Determine the [x, y] coordinate at the center of the cell enclosing the given text.  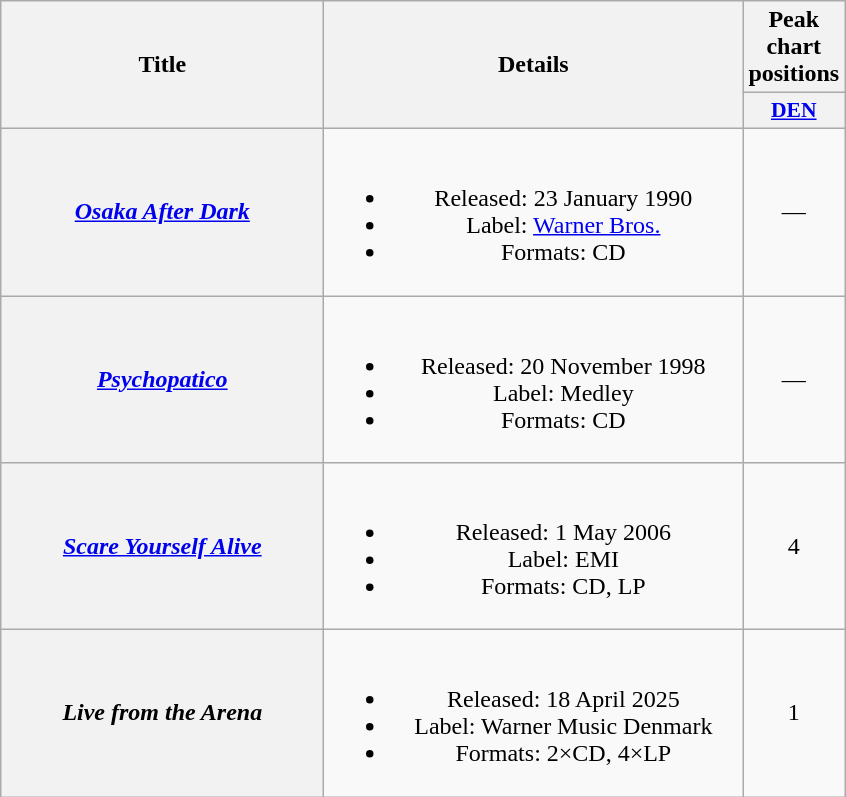
Released: 20 November 1998Label: MedleyFormats: CD [534, 380]
Live from the Arena [162, 714]
Osaka After Dark [162, 212]
Details [534, 65]
Released: 18 April 2025Label: Warner Music DenmarkFormats: 2×CD, 4×LP [534, 714]
Released: 23 January 1990Label: Warner Bros.Formats: CD [534, 212]
Released: 1 May 2006Label: EMIFormats: CD, LP [534, 546]
Psychopatico [162, 380]
1 [794, 714]
DEN [794, 111]
Scare Yourself Alive [162, 546]
Title [162, 65]
Peak chart positions [794, 47]
4 [794, 546]
